Provide the [X, Y] coordinate of the cell's center where the given text is located.  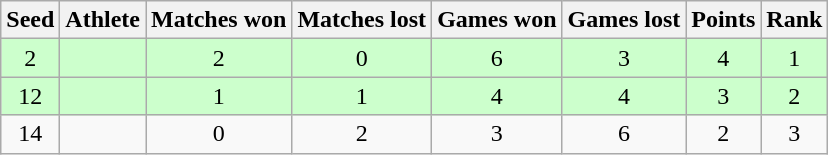
Rank [794, 20]
Seed [30, 20]
14 [30, 134]
Matches lost [362, 20]
Athlete [103, 20]
12 [30, 96]
Matches won [219, 20]
Games lost [624, 20]
Points [724, 20]
Games won [497, 20]
